For the text-containing cell, return its midpoint in (x, y) coordinate format. 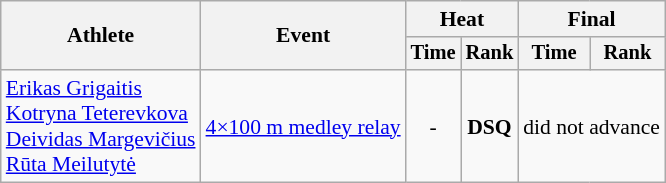
Erikas GrigaitisKotryna TeterevkovaDeividas MargevičiusRūta Meilutytė (101, 126)
- (434, 126)
Athlete (101, 36)
DSQ (490, 126)
did not advance (592, 126)
4×100 m medley relay (304, 126)
Heat (462, 19)
Event (304, 36)
Final (592, 19)
